Identify which cell holds the provided text, then report its (X, Y) central coordinate. 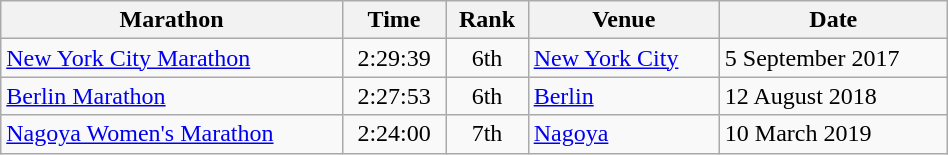
10 March 2019 (833, 134)
Berlin (624, 96)
Marathon (172, 20)
New York City (624, 58)
5 September 2017 (833, 58)
12 August 2018 (833, 96)
Nagoya Women's Marathon (172, 134)
Rank (487, 20)
7th (487, 134)
Nagoya (624, 134)
2:24:00 (394, 134)
Venue (624, 20)
Time (394, 20)
2:29:39 (394, 58)
Date (833, 20)
New York City Marathon (172, 58)
2:27:53 (394, 96)
Berlin Marathon (172, 96)
